Output the [x, y] coordinate of the center of the cell containing the given text.  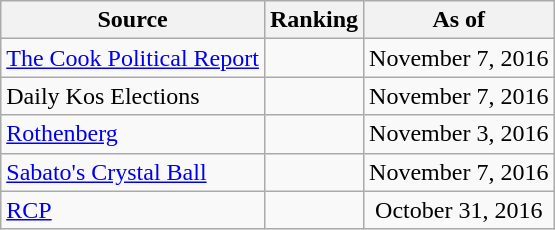
Ranking [314, 20]
Daily Kos Elections [133, 96]
As of [459, 20]
The Cook Political Report [133, 58]
November 3, 2016 [459, 134]
October 31, 2016 [459, 210]
RCP [133, 210]
Rothenberg [133, 134]
Sabato's Crystal Ball [133, 172]
Source [133, 20]
